Provide the [x, y] coordinate of the cell's center where the given text is located.  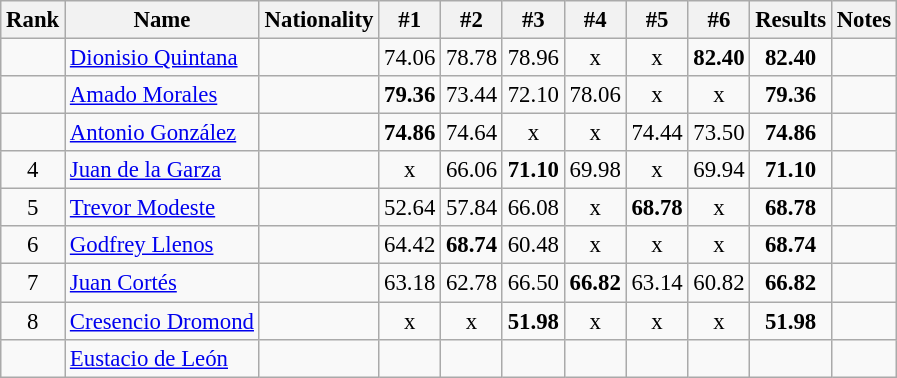
Godfrey Llenos [162, 245]
6 [33, 245]
Dionisio Quintana [162, 58]
Rank [33, 20]
Nationality [318, 20]
Results [790, 20]
#5 [657, 20]
66.08 [533, 208]
78.78 [472, 58]
Amado Morales [162, 95]
66.06 [472, 170]
63.14 [657, 283]
62.78 [472, 283]
5 [33, 208]
63.18 [410, 283]
#3 [533, 20]
#4 [595, 20]
Juan Cortés [162, 283]
66.50 [533, 283]
57.84 [472, 208]
60.48 [533, 245]
74.64 [472, 133]
Name [162, 20]
Notes [864, 20]
73.44 [472, 95]
69.94 [719, 170]
78.06 [595, 95]
78.96 [533, 58]
8 [33, 321]
Eustacio de León [162, 358]
#2 [472, 20]
#6 [719, 20]
69.98 [595, 170]
Juan de la Garza [162, 170]
72.10 [533, 95]
73.50 [719, 133]
64.42 [410, 245]
4 [33, 170]
52.64 [410, 208]
7 [33, 283]
Antonio González [162, 133]
Cresencio Dromond [162, 321]
74.06 [410, 58]
#1 [410, 20]
60.82 [719, 283]
74.44 [657, 133]
Trevor Modeste [162, 208]
